Capture the cell that displays the provided text and extract its (X, Y) central coordinate. 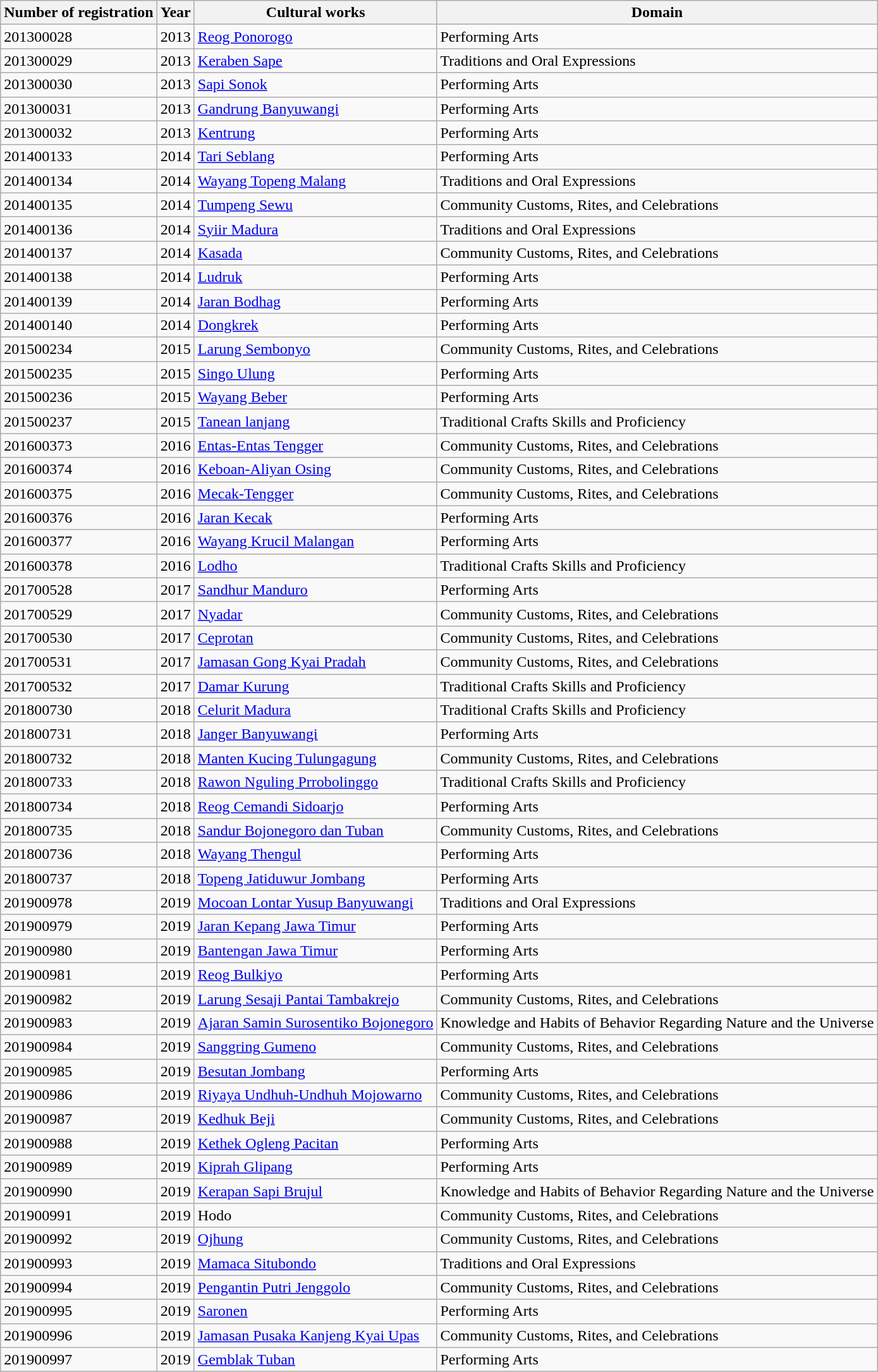
Entas-Entas Tengger (315, 446)
201300029 (78, 61)
Jaran Kecak (315, 518)
201900981 (78, 974)
Pengantin Putri Jenggolo (315, 1287)
Singo Ulung (315, 373)
Ceprotan (315, 638)
201400134 (78, 181)
201900986 (78, 1095)
201600376 (78, 518)
201900996 (78, 1335)
201400136 (78, 229)
201800730 (78, 710)
Tari Seblang (315, 157)
201300031 (78, 109)
201400133 (78, 157)
Dongkrek (315, 325)
Reog Bulkiyo (315, 974)
201900987 (78, 1119)
Celurit Madura (315, 710)
201900995 (78, 1311)
201800734 (78, 806)
Ojhung (315, 1239)
Cultural works (315, 13)
201900994 (78, 1287)
Sandhur Manduro (315, 590)
201300030 (78, 85)
Topeng Jatiduwur Jombang (315, 878)
201300032 (78, 133)
Kethek Ogleng Pacitan (315, 1143)
201900991 (78, 1215)
Ludruk (315, 277)
Bantengan Jawa Timur (315, 950)
Hodo (315, 1215)
Manten Kucing Tulungagung (315, 758)
Larung Sembonyo (315, 349)
Wayang Beber (315, 398)
Domain (657, 13)
201400137 (78, 253)
201900978 (78, 902)
201500234 (78, 349)
201600373 (78, 446)
Jaran Kepang Jawa Timur (315, 926)
201700532 (78, 686)
Number of registration (78, 13)
Keboan-Aliyan Osing (315, 470)
Besutan Jombang (315, 1071)
Year (176, 13)
Mocoan Lontar Yusup Banyuwangi (315, 902)
201900983 (78, 1023)
201600377 (78, 542)
Mamaca Situbondo (315, 1263)
201900997 (78, 1359)
Gandrung Banyuwangi (315, 109)
Kasada (315, 253)
Kiprah Glipang (315, 1167)
Syiir Madura (315, 229)
201800733 (78, 782)
201800736 (78, 854)
201900992 (78, 1239)
Kerapan Sapi Brujul (315, 1191)
Sandur Bojonegoro dan Tuban (315, 830)
Jaran Bodhag (315, 301)
201800735 (78, 830)
201900984 (78, 1047)
201500236 (78, 398)
201800732 (78, 758)
201900980 (78, 950)
Saronen (315, 1311)
201300028 (78, 37)
Reog Cemandi Sidoarjo (315, 806)
Tumpeng Sewu (315, 205)
Lodho (315, 566)
Nyadar (315, 614)
201900989 (78, 1167)
Gemblak Tuban (315, 1359)
201400138 (78, 277)
Wayang Thengul (315, 854)
201800737 (78, 878)
Ajaran Samin Surosentiko Bojonegoro (315, 1023)
201400140 (78, 325)
201400135 (78, 205)
Damar Kurung (315, 686)
Janger Banyuwangi (315, 734)
Keraben Sape (315, 61)
201900993 (78, 1263)
Mecak-Tengger (315, 494)
Rawon Nguling Prrobolinggo (315, 782)
Wayang Krucil Malangan (315, 542)
201700528 (78, 590)
201400139 (78, 301)
201700530 (78, 638)
Larung Sesaji Pantai Tambakrejo (315, 999)
Sanggring Gumeno (315, 1047)
201700529 (78, 614)
Kedhuk Beji (315, 1119)
201600378 (78, 566)
201900990 (78, 1191)
Kentrung (315, 133)
Reog Ponorogo (315, 37)
Jamasan Gong Kyai Pradah (315, 662)
Wayang Topeng Malang (315, 181)
201700531 (78, 662)
201600375 (78, 494)
201900985 (78, 1071)
Sapi Sonok (315, 85)
Jamasan Pusaka Kanjeng Kyai Upas (315, 1335)
201600374 (78, 470)
201900988 (78, 1143)
201500235 (78, 373)
Tanean lanjang (315, 422)
201800731 (78, 734)
201900979 (78, 926)
201500237 (78, 422)
201900982 (78, 999)
Riyaya Undhuh-Undhuh Mojowarno (315, 1095)
